Identify which cell holds the provided text, then report its [X, Y] central coordinate. 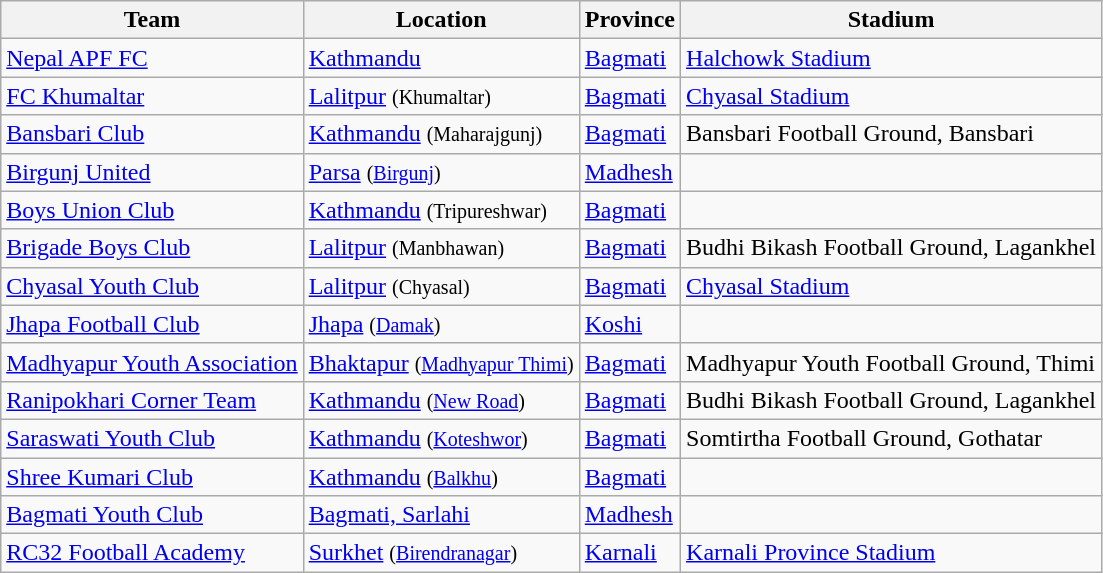
Bansbari Football Ground, Bansbari [892, 134]
Madhyapur Youth Association [152, 362]
Kathmandu (Koteshwor) [441, 438]
RC32 Football Academy [152, 553]
Koshi [630, 324]
FC Khumaltar [152, 96]
Bansbari Club [152, 134]
Kathmandu (New Road) [441, 400]
Kathmandu [441, 58]
Bagmati Youth Club [152, 515]
Parsa (Birgunj) [441, 172]
Kathmandu (Balkhu) [441, 477]
Chyasal Youth Club [152, 286]
Nepal APF FC [152, 58]
Karnali Province Stadium [892, 553]
Madhyapur Youth Football Ground, Thimi [892, 362]
Lalitpur (Khumaltar) [441, 96]
Karnali [630, 553]
Lalitpur (Chyasal) [441, 286]
Kathmandu (Maharajgunj) [441, 134]
Boys Union Club [152, 210]
Shree Kumari Club [152, 477]
Province [630, 20]
Stadium [892, 20]
Saraswati Youth Club [152, 438]
Jhapa (Damak) [441, 324]
Bagmati, Sarlahi [441, 515]
Somtirtha Football Ground, Gothatar [892, 438]
Birgunj United [152, 172]
Location [441, 20]
Halchowk Stadium [892, 58]
Team [152, 20]
Lalitpur (Manbhawan) [441, 248]
Bhaktapur (Madhyapur Thimi) [441, 362]
Brigade Boys Club [152, 248]
Ranipokhari Corner Team [152, 400]
Jhapa Football Club [152, 324]
Kathmandu (Tripureshwar) [441, 210]
Surkhet (Birendranagar) [441, 553]
